Capture the cell that displays the provided text and extract its (X, Y) central coordinate. 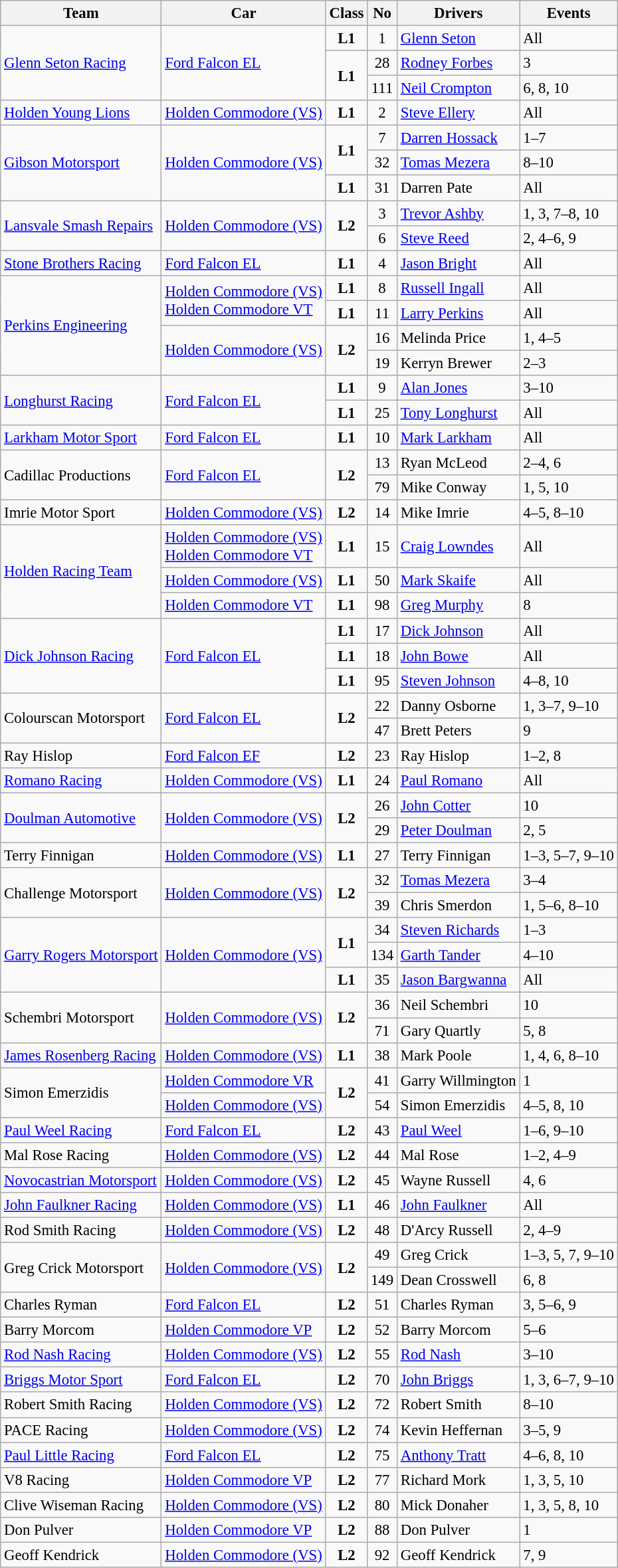
Greg Crick (459, 1255)
Dick Johnson (459, 631)
Mick Donaher (459, 1505)
Team (81, 13)
1, 3–7, 9–10 (569, 706)
Doulman Automotive (81, 817)
Stone Brothers Racing (81, 263)
Kerryn Brewer (459, 363)
John Cotter (459, 805)
Briggs Motor Sport (81, 1380)
7, 9 (569, 1555)
Darren Pate (459, 188)
13 (383, 463)
5, 8 (569, 1030)
Glenn Seton Racing (81, 64)
Tony Longhurst (459, 413)
4–8, 10 (569, 680)
Mark Larkham (459, 438)
Garth Tander (459, 955)
51 (383, 1305)
5–6 (569, 1330)
Events (569, 13)
Mike Conway (459, 488)
4–5, 8, 10 (569, 1105)
Gary Quartly (459, 1030)
Paul Little Racing (81, 1455)
4, 6 (569, 1180)
43 (383, 1130)
88 (383, 1530)
Anthony Tratt (459, 1455)
75 (383, 1455)
47 (383, 731)
Car (243, 13)
1–3, 5–7, 9–10 (569, 856)
26 (383, 805)
1, 3, 5, 8, 10 (569, 1505)
1–3 (569, 930)
Larkham Motor Sport (81, 438)
Kevin Heffernan (459, 1430)
79 (383, 488)
Class (347, 13)
3, 5–6, 9 (569, 1305)
17 (383, 631)
111 (383, 88)
54 (383, 1105)
Steve Ellery (459, 113)
35 (383, 980)
Rod Nash Racing (81, 1355)
No (383, 13)
2 (383, 113)
Melinda Price (459, 338)
Russell Ingall (459, 288)
Mal Rose Racing (81, 1155)
46 (383, 1205)
Romano Racing (81, 781)
Glenn Seton (459, 39)
V8 Racing (81, 1480)
4 (383, 263)
Longhurst Racing (81, 400)
2, 5 (569, 831)
Perkins Engineering (81, 325)
Brett Peters (459, 731)
4–10 (569, 955)
Schembri Motorsport (81, 1018)
Challenge Motorsport (81, 893)
James Rosenberg Racing (81, 1055)
1, 5, 10 (569, 488)
Gibson Motorsport (81, 163)
16 (383, 338)
4–5, 8–10 (569, 513)
27 (383, 856)
Neil Crompton (459, 88)
74 (383, 1430)
Colourscan Motorsport (81, 718)
18 (383, 656)
25 (383, 413)
11 (383, 313)
Greg Murphy (459, 606)
1, 4, 6, 8–10 (569, 1055)
Richard Mork (459, 1480)
Garry Willmington (459, 1080)
2, 4–9 (569, 1230)
John Faulkner (459, 1205)
Novocastrian Motorsport (81, 1180)
Holden Commodore VT (243, 606)
Rod Smith Racing (81, 1230)
92 (383, 1555)
3–4 (569, 880)
John Briggs (459, 1380)
1–3, 5, 7, 9–10 (569, 1255)
44 (383, 1155)
1, 4–5 (569, 338)
14 (383, 513)
77 (383, 1480)
71 (383, 1030)
22 (383, 706)
Imrie Motor Sport (81, 513)
34 (383, 930)
1–2, 4–9 (569, 1155)
Greg Crick Motorsport (81, 1268)
29 (383, 831)
John Faulkner Racing (81, 1205)
50 (383, 581)
39 (383, 906)
Paul Romano (459, 781)
1–6, 9–10 (569, 1130)
Steven Richards (459, 930)
24 (383, 781)
Wayne Russell (459, 1180)
4–6, 8, 10 (569, 1455)
6, 8 (569, 1280)
1–7 (569, 138)
15 (383, 546)
2–3 (569, 363)
3–5, 9 (569, 1430)
Craig Lowndes (459, 546)
PACE Racing (81, 1430)
49 (383, 1255)
Paul Weel (459, 1130)
45 (383, 1180)
1, 3, 6–7, 9–10 (569, 1380)
31 (383, 188)
Lansvale Smash Repairs (81, 226)
1, 3, 7–8, 10 (569, 213)
6 (383, 238)
95 (383, 680)
134 (383, 955)
Ryan McLeod (459, 463)
Garry Rogers Motorsport (81, 955)
Robert Smith (459, 1405)
2–4, 6 (569, 463)
Jason Bright (459, 263)
Mike Imrie (459, 513)
23 (383, 755)
Holden Young Lions (81, 113)
Peter Doulman (459, 831)
Cadillac Productions (81, 476)
Drivers (459, 13)
Chris Smerdon (459, 906)
41 (383, 1080)
Mark Skaife (459, 581)
48 (383, 1230)
Ford Falcon EF (243, 755)
19 (383, 363)
55 (383, 1355)
80 (383, 1505)
70 (383, 1380)
38 (383, 1055)
Mark Poole (459, 1055)
2, 4–6, 9 (569, 238)
1, 3, 5, 10 (569, 1480)
149 (383, 1280)
36 (383, 1005)
Trevor Ashby (459, 213)
6, 8, 10 (569, 88)
Holden Racing Team (81, 571)
Paul Weel Racing (81, 1130)
D'Arcy Russell (459, 1230)
28 (383, 63)
Neil Schembri (459, 1005)
7 (383, 138)
98 (383, 606)
Larry Perkins (459, 313)
Rodney Forbes (459, 63)
Danny Osborne (459, 706)
Rod Nash (459, 1355)
Jason Bargwanna (459, 980)
1, 5–6, 8–10 (569, 906)
Dean Crosswell (459, 1280)
Holden Commodore VR (243, 1080)
Mal Rose (459, 1155)
52 (383, 1330)
Steve Reed (459, 238)
Clive Wiseman Racing (81, 1505)
Alan Jones (459, 388)
72 (383, 1405)
John Bowe (459, 656)
1–2, 8 (569, 755)
Robert Smith Racing (81, 1405)
Steven Johnson (459, 680)
Darren Hossack (459, 138)
Dick Johnson Racing (81, 655)
